From the cell containing the given text, extract its center point as (x, y) coordinate. 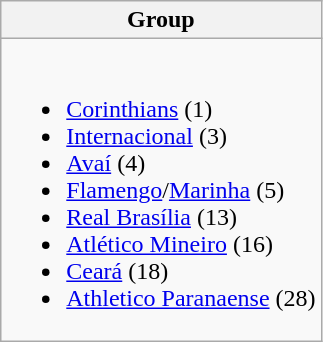
Group (161, 20)
Corinthians (1) Internacional (3) Avaí (4) Flamengo/Marinha (5) Real Brasília (13) Atlético Mineiro (16) Ceará (18) Athletico Paranaense (28) (161, 190)
